Find where the given text appears and provide that cell's center as [x, y] coordinate. 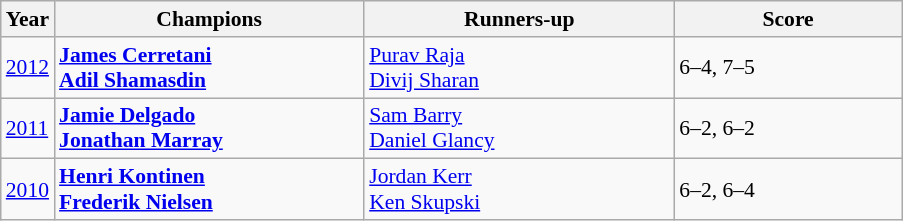
Year [28, 19]
Runners-up [519, 19]
2012 [28, 68]
Sam Barry Daniel Glancy [519, 128]
Henri Kontinen Frederik Nielsen [209, 190]
6–2, 6–2 [788, 128]
6–2, 6–4 [788, 190]
Purav Raja Divij Sharan [519, 68]
Champions [209, 19]
6–4, 7–5 [788, 68]
Score [788, 19]
James Cerretani Adil Shamasdin [209, 68]
2010 [28, 190]
Jordan Kerr Ken Skupski [519, 190]
Jamie Delgado Jonathan Marray [209, 128]
2011 [28, 128]
